Detect which cell encompasses the target text, then output its (x, y) center coordinate. 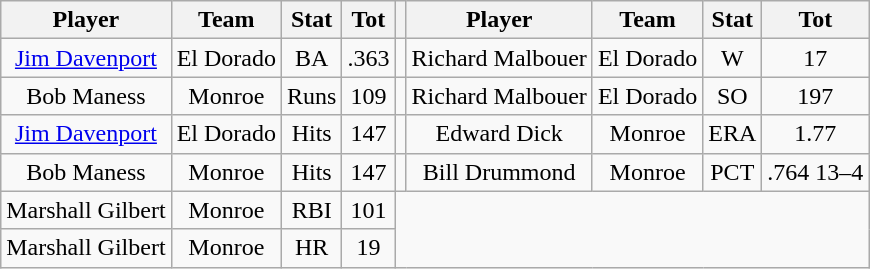
1.77 (816, 134)
17 (816, 58)
101 (368, 210)
SO (732, 96)
Runs (311, 96)
19 (368, 248)
Edward Dick (499, 134)
197 (816, 96)
.764 13–4 (816, 172)
Bill Drummond (499, 172)
ERA (732, 134)
HR (311, 248)
109 (368, 96)
RBI (311, 210)
.363 (368, 58)
PCT (732, 172)
W (732, 58)
BA (311, 58)
